Search for the cell housing the specified text and yield its [x, y] center coordinate. 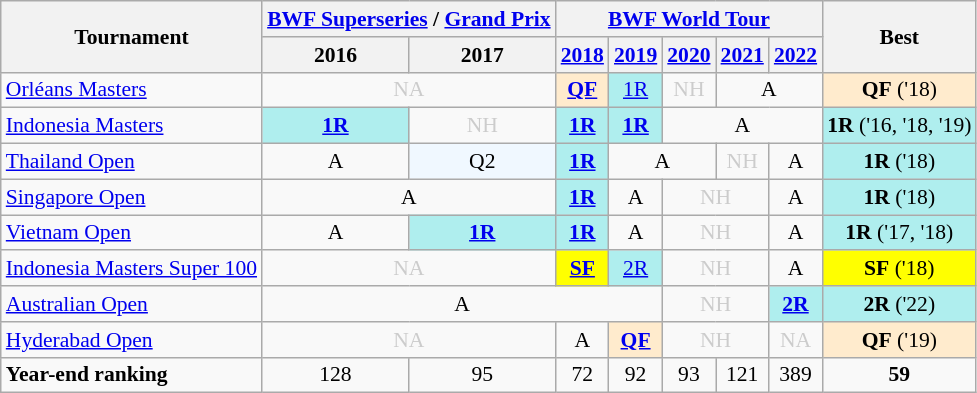
2021 [742, 55]
Year-end ranking [132, 375]
Vietnam Open [132, 233]
389 [796, 375]
1R ('16, '18, '19) [899, 126]
128 [336, 375]
Thailand Open [132, 162]
1R ('17, '18) [899, 233]
Indonesia Masters Super 100 [132, 269]
Indonesia Masters [132, 126]
Orléans Masters [132, 90]
Australian Open [132, 304]
BWF World Tour [689, 19]
2020 [688, 55]
2022 [796, 55]
BWF Superseries / Grand Prix [409, 19]
2018 [582, 55]
QF ('19) [899, 340]
2R ('22) [899, 304]
Best [899, 36]
QF ('18) [899, 90]
92 [636, 375]
2019 [636, 55]
Singapore Open [132, 197]
Tournament [132, 36]
72 [582, 375]
93 [688, 375]
59 [899, 375]
Hyderabad Open [132, 340]
SF ('18) [899, 269]
SF [582, 269]
Q2 [482, 162]
2016 [336, 55]
121 [742, 375]
2017 [482, 55]
95 [482, 375]
